Pinpoint the cell where the given text exists, returning its [X, Y] midpoint coordinate. 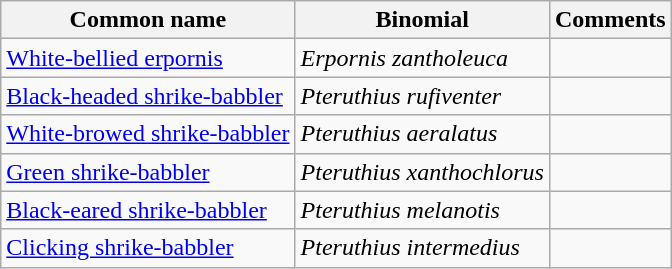
Pteruthius aeralatus [422, 134]
Binomial [422, 20]
Pteruthius rufiventer [422, 96]
White-browed shrike-babbler [148, 134]
Black-eared shrike-babbler [148, 210]
Green shrike-babbler [148, 172]
Pteruthius xanthochlorus [422, 172]
Pteruthius intermedius [422, 248]
Pteruthius melanotis [422, 210]
Black-headed shrike-babbler [148, 96]
White-bellied erpornis [148, 58]
Erpornis zantholeuca [422, 58]
Common name [148, 20]
Comments [610, 20]
Clicking shrike-babbler [148, 248]
